Pinpoint the cell where the given text exists, returning its [X, Y] midpoint coordinate. 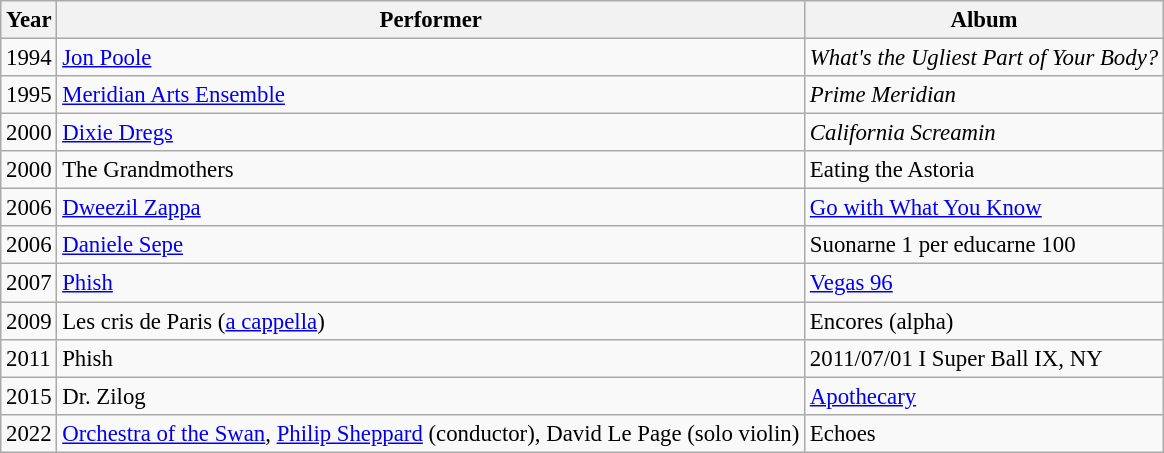
Encores (alpha) [984, 321]
Orchestra of the Swan, Philip Sheppard (conductor), David Le Page (solo violin) [431, 433]
The Grandmothers [431, 170]
Les cris de Paris (a cappella) [431, 321]
Dr. Zilog [431, 396]
2011/07/01 I Super Ball IX, NY [984, 358]
Jon Poole [431, 58]
2007 [29, 283]
Meridian Arts Ensemble [431, 95]
1995 [29, 95]
2009 [29, 321]
Year [29, 20]
What's the Ugliest Part of Your Body? [984, 58]
Dixie Dregs [431, 133]
2015 [29, 396]
Eating the Astoria [984, 170]
1994 [29, 58]
2022 [29, 433]
Prime Meridian [984, 95]
2011 [29, 358]
Dweezil Zappa [431, 208]
Daniele Sepe [431, 245]
Performer [431, 20]
Album [984, 20]
Go with What You Know [984, 208]
Apothecary [984, 396]
Vegas 96 [984, 283]
Echoes [984, 433]
Suonarne 1 per educarne 100 [984, 245]
California Screamin [984, 133]
